Output the (X, Y) coordinate of the center of the cell containing the given text.  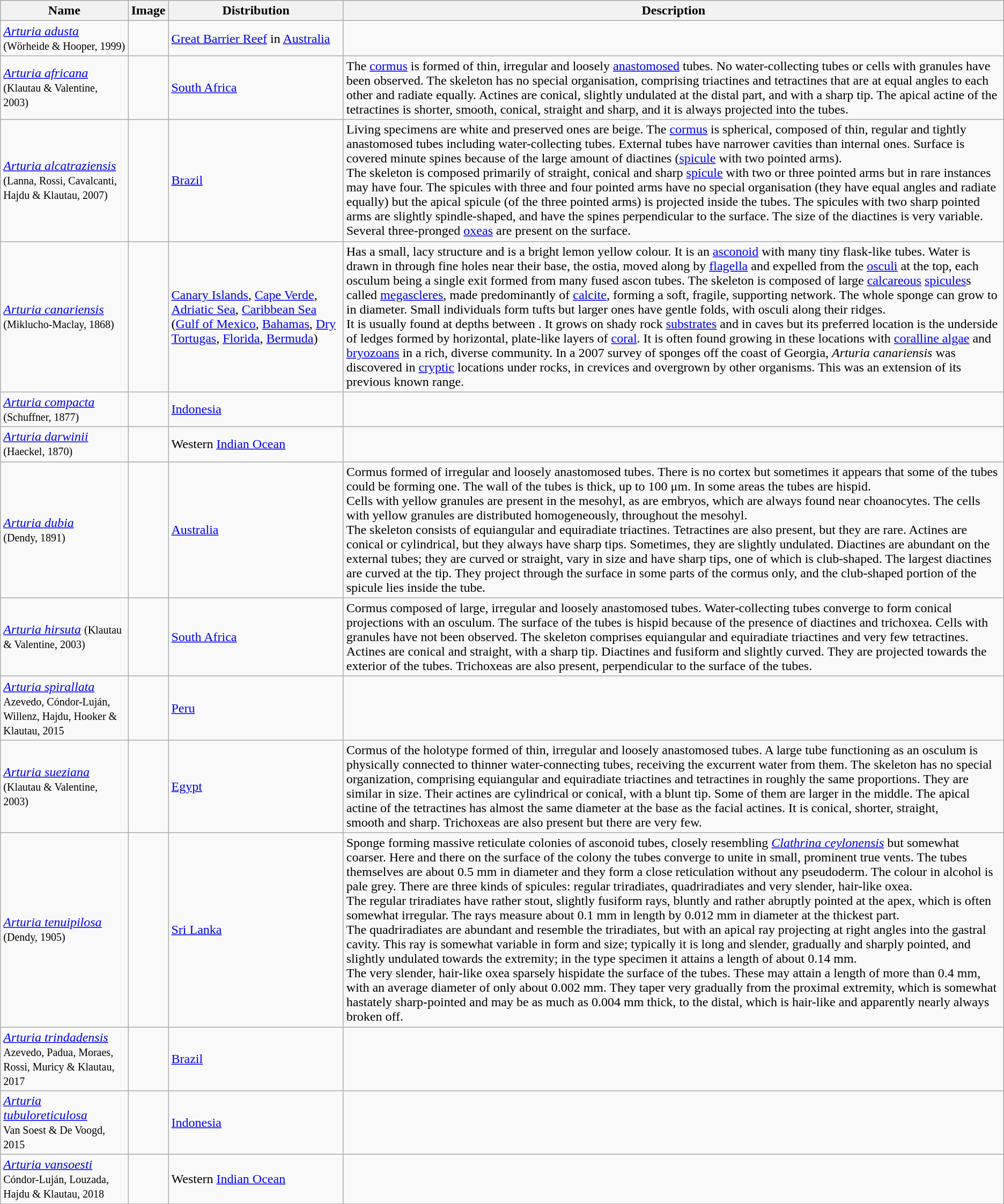
Great Barrier Reef in Australia (256, 39)
Description (674, 11)
Peru (256, 708)
Arturia sueziana (Klautau & Valentine, 2003) (64, 786)
Australia (256, 530)
Arturia trindadensis Azevedo, Padua, Moraes, Rossi, Muricy & Klautau, 2017 (64, 1059)
Arturia alcatraziensis (Lanna, Rossi, Cavalcanti, Hajdu & Klautau, 2007) (64, 180)
Arturia adusta (Wörheide & Hooper, 1999) (64, 39)
Canary Islands, Cape Verde, Adriatic Sea, Caribbean Sea (Gulf of Mexico, Bahamas, Dry Tortugas, Florida, Bermuda) (256, 316)
Name (64, 11)
Arturia dubia (Dendy, 1891) (64, 530)
Egypt (256, 786)
Arturia darwinii (Haeckel, 1870) (64, 444)
Arturia tenuipilosa (Dendy, 1905) (64, 930)
Arturia hirsuta (Klautau & Valentine, 2003) (64, 637)
Arturia canariensis (Miklucho-Maclay, 1868) (64, 316)
Arturia spirallata Azevedo, Cóndor-Luján, Willenz, Hajdu, Hooker & Klautau, 2015 (64, 708)
Arturia africana (Klautau & Valentine, 2003) (64, 88)
Arturia compacta (Schuffner, 1877) (64, 410)
Arturia vansoesti Cóndor-Luján, Louzada, Hajdu & Klautau, 2018 (64, 1179)
Image (148, 11)
Sri Lanka (256, 930)
Arturia tubuloreticulosa Van Soest & De Voogd, 2015 (64, 1123)
Distribution (256, 11)
